Detect which cell encompasses the target text, then output its [x, y] center coordinate. 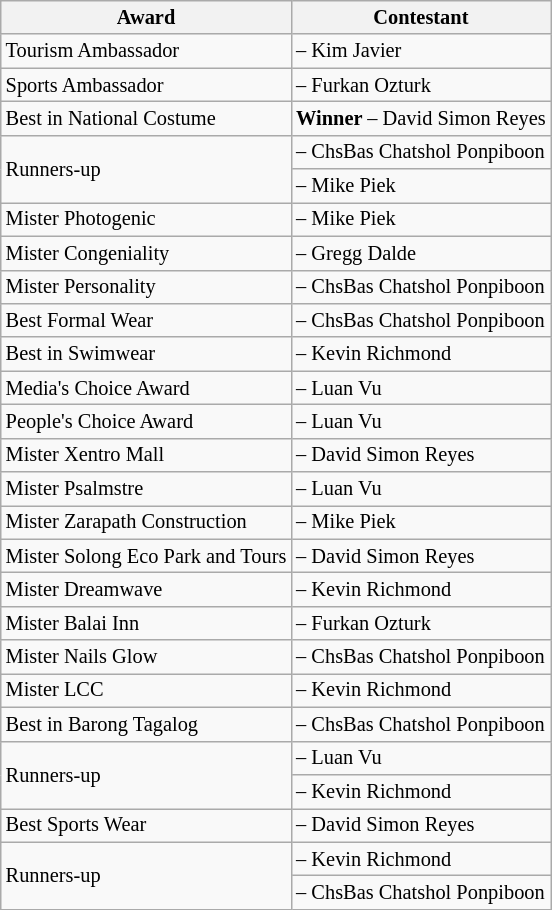
Mister Solong Eco Park and Tours [146, 556]
Mister Zarapath Construction [146, 522]
Award [146, 17]
Sports Ambassador [146, 85]
Mister Xentro Mall [146, 455]
Mister Personality [146, 287]
Contestant [420, 17]
Tourism Ambassador [146, 51]
Mister Dreamwave [146, 589]
Media's Choice Award [146, 388]
Best in National Costume [146, 118]
Mister Congeniality [146, 253]
Mister Nails Glow [146, 657]
Best Formal Wear [146, 320]
Mister Psalmstre [146, 489]
Best Sports Wear [146, 825]
Winner – David Simon Reyes [420, 118]
Mister Balai Inn [146, 623]
Mister Photogenic [146, 219]
– Kim Javier [420, 51]
Best in Swimwear [146, 354]
Mister LCC [146, 690]
People's Choice Award [146, 421]
– Gregg Dalde [420, 253]
Best in Barong Tagalog [146, 724]
